Identify which cell holds the provided text, then report its (x, y) central coordinate. 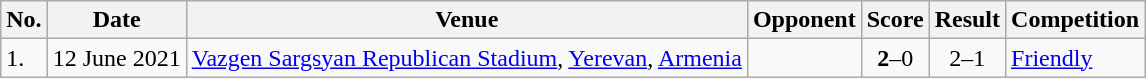
2–0 (895, 58)
Score (895, 20)
2–1 (967, 58)
Result (967, 20)
Opponent (804, 20)
Competition (1076, 20)
Vazgen Sargsyan Republican Stadium, Yerevan, Armenia (466, 58)
No. (24, 20)
Friendly (1076, 58)
12 June 2021 (116, 58)
1. (24, 58)
Venue (466, 20)
Date (116, 20)
